Find where the given text appears and provide that cell's center as [x, y] coordinate. 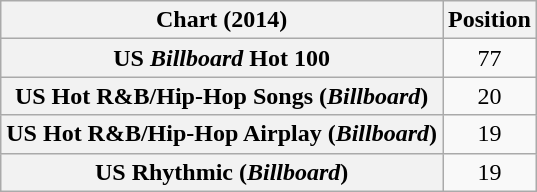
20 [490, 96]
Chart (2014) [222, 20]
US Hot R&B/Hip-Hop Airplay (Billboard) [222, 134]
Position [490, 20]
US Hot R&B/Hip-Hop Songs (Billboard) [222, 96]
US Billboard Hot 100 [222, 58]
US Rhythmic (Billboard) [222, 172]
77 [490, 58]
